From the cell containing the given text, extract its center point as (X, Y) coordinate. 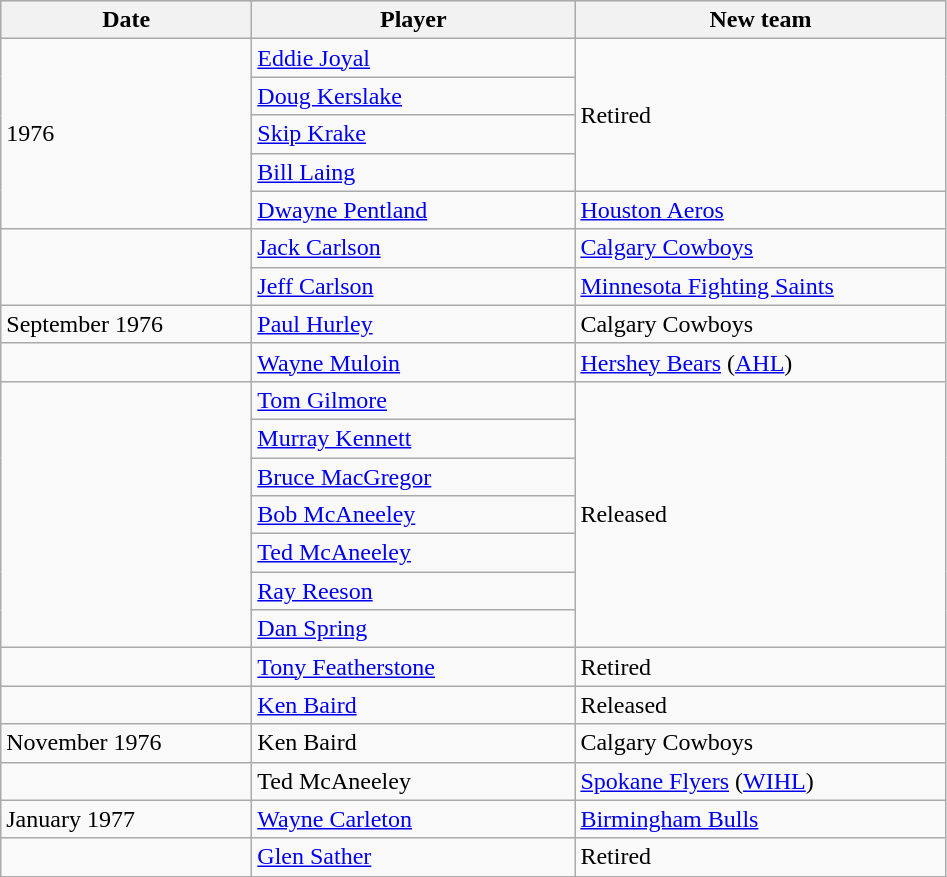
Doug Kerslake (414, 96)
Player (414, 20)
Wayne Carleton (414, 819)
Bob McAneeley (414, 515)
Bill Laing (414, 172)
January 1977 (126, 819)
Tony Featherstone (414, 667)
Jeff Carlson (414, 286)
Glen Sather (414, 857)
September 1976 (126, 324)
Murray Kennett (414, 438)
Birmingham Bulls (760, 819)
Dan Spring (414, 629)
Eddie Joyal (414, 58)
November 1976 (126, 743)
Skip Krake (414, 134)
Spokane Flyers (WIHL) (760, 781)
Ray Reeson (414, 591)
1976 (126, 134)
Date (126, 20)
Bruce MacGregor (414, 477)
Wayne Muloin (414, 362)
Houston Aeros (760, 210)
Paul Hurley (414, 324)
New team (760, 20)
Minnesota Fighting Saints (760, 286)
Tom Gilmore (414, 400)
Hershey Bears (AHL) (760, 362)
Dwayne Pentland (414, 210)
Jack Carlson (414, 248)
